Pinpoint the cell where the given text exists, returning its [X, Y] midpoint coordinate. 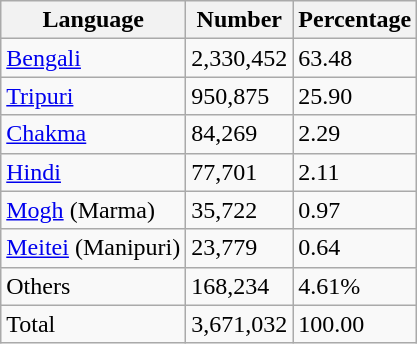
Number [240, 20]
168,234 [240, 286]
84,269 [240, 134]
0.97 [355, 210]
2.29 [355, 134]
0.64 [355, 248]
Tripuri [94, 96]
23,779 [240, 248]
100.00 [355, 324]
Language [94, 20]
Total [94, 324]
77,701 [240, 172]
950,875 [240, 96]
Bengali [94, 58]
4.61% [355, 286]
3,671,032 [240, 324]
Others [94, 286]
Mogh (Marma) [94, 210]
25.90 [355, 96]
Percentage [355, 20]
Hindi [94, 172]
Chakma [94, 134]
Meitei (Manipuri) [94, 248]
63.48 [355, 58]
2.11 [355, 172]
2,330,452 [240, 58]
35,722 [240, 210]
